Determine the (x, y) coordinate at the center of the cell enclosing the given text.  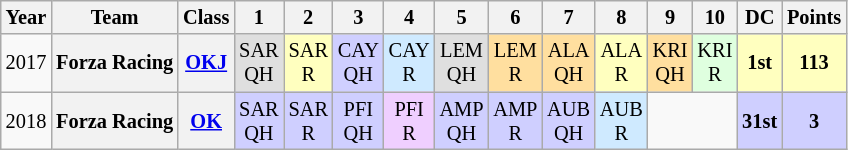
PFIR (410, 121)
4 (410, 17)
ALAR (622, 63)
Year (26, 17)
113 (814, 63)
Class (206, 17)
9 (670, 17)
DC (760, 17)
1 (258, 17)
AUBQH (568, 121)
31st (760, 121)
AMPQH (462, 121)
8 (622, 17)
AUBR (622, 121)
OK (206, 121)
6 (515, 17)
2 (308, 17)
1st (760, 63)
AMPR (515, 121)
LEMR (515, 63)
2018 (26, 121)
10 (714, 17)
Points (814, 17)
KRIR (714, 63)
LEMQH (462, 63)
CAYQH (358, 63)
7 (568, 17)
5 (462, 17)
PFIQH (358, 121)
CAYR (410, 63)
Team (114, 17)
OKJ (206, 63)
ALAQH (568, 63)
2017 (26, 63)
KRIQH (670, 63)
